Scan for the cell matching the given text and deliver its (x, y) coordinate at center. 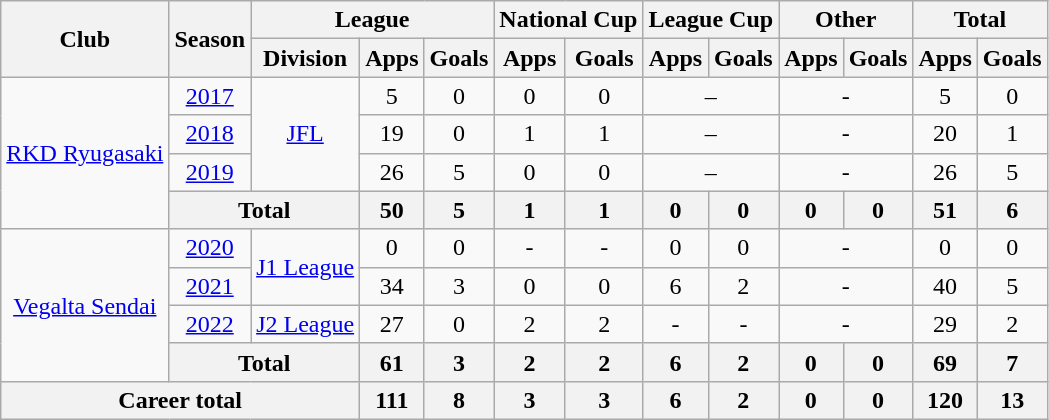
League Cup (711, 20)
J2 League (306, 324)
7 (1012, 362)
50 (392, 210)
69 (945, 362)
120 (945, 400)
29 (945, 324)
National Cup (568, 20)
2018 (210, 134)
2017 (210, 96)
2020 (210, 248)
34 (392, 286)
27 (392, 324)
Other (846, 20)
111 (392, 400)
13 (1012, 400)
51 (945, 210)
40 (945, 286)
Vegalta Sendai (85, 305)
JFL (306, 134)
Club (85, 39)
J1 League (306, 267)
2019 (210, 172)
19 (392, 134)
Division (306, 58)
Career total (180, 400)
2022 (210, 324)
RKD Ryugasaki (85, 153)
8 (459, 400)
20 (945, 134)
Season (210, 39)
League (372, 20)
61 (392, 362)
2021 (210, 286)
